Pinpoint the cell where the given text exists, returning its (x, y) midpoint coordinate. 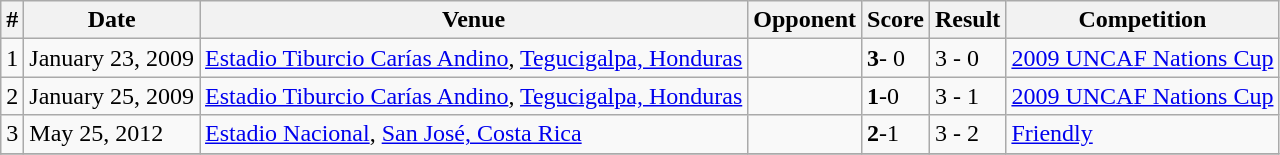
Opponent (805, 20)
January 23, 2009 (112, 58)
Date (112, 20)
3 (12, 134)
3 - 1 (967, 96)
3 - 0 (967, 58)
3 - 2 (967, 134)
# (12, 20)
Result (967, 20)
Estadio Nacional, San José, Costa Rica (474, 134)
May 25, 2012 (112, 134)
Competition (1142, 20)
2-1 (896, 134)
2 (12, 96)
1-0 (896, 96)
January 25, 2009 (112, 96)
Score (896, 20)
1 (12, 58)
3- 0 (896, 58)
Venue (474, 20)
Friendly (1142, 134)
